Return the (x, y) coordinate for the center point of the cell that contains the specified text.  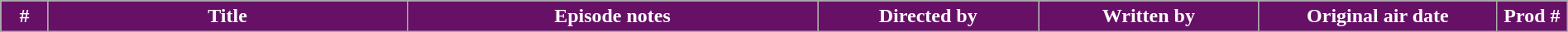
Original air date (1378, 16)
Prod # (1532, 16)
Title (227, 16)
Episode notes (612, 16)
Directed by (928, 16)
Written by (1150, 16)
# (25, 16)
